Provide the [X, Y] coordinate of the cell's center where the given text is located.  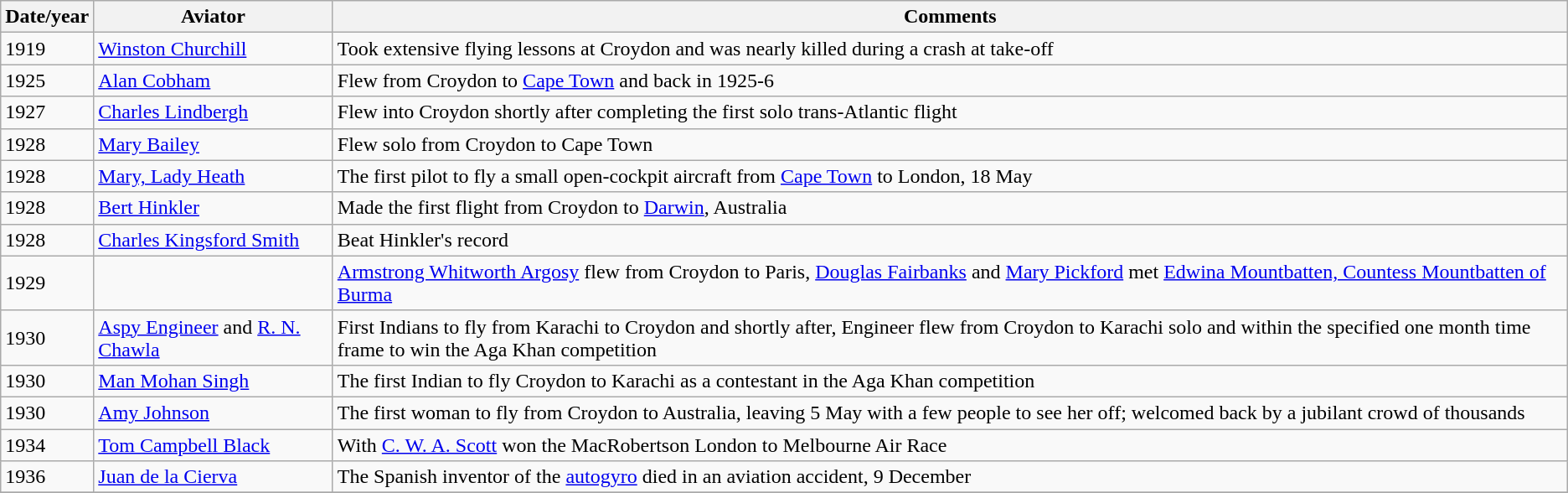
Armstrong Whitworth Argosy flew from Croydon to Paris, Douglas Fairbanks and Mary Pickford met Edwina Mountbatten, Countess Mountbatten of Burma [950, 283]
Mary Bailey [213, 144]
Beat Hinkler's record [950, 240]
1936 [47, 477]
Date/year [47, 17]
With C. W. A. Scott won the MacRobertson London to Melbourne Air Race [950, 445]
1927 [47, 112]
Flew into Croydon shortly after completing the first solo trans-Atlantic flight [950, 112]
1919 [47, 49]
Made the first flight from Croydon to Darwin, Australia [950, 208]
Bert Hinkler [213, 208]
1925 [47, 80]
Juan de la Cierva [213, 477]
Flew from Croydon to Cape Town and back in 1925-6 [950, 80]
Aviator [213, 17]
Winston Churchill [213, 49]
Flew solo from Croydon to Cape Town [950, 144]
Took extensive flying lessons at Croydon and was nearly killed during a crash at take-off [950, 49]
Tom Campbell Black [213, 445]
Comments [950, 17]
Alan Cobham [213, 80]
Aspy Engineer and R. N. Chawla [213, 337]
Charles Lindbergh [213, 112]
Amy Johnson [213, 413]
The first pilot to fly a small open-cockpit aircraft from Cape Town to London, 18 May [950, 176]
Man Mohan Singh [213, 381]
The Spanish inventor of the autogyro died in an aviation accident, 9 December [950, 477]
1929 [47, 283]
The first woman to fly from Croydon to Australia, leaving 5 May with a few people to see her off; welcomed back by a jubilant crowd of thousands [950, 413]
Charles Kingsford Smith [213, 240]
The first Indian to fly Croydon to Karachi as a contestant in the Aga Khan competition [950, 381]
Mary, Lady Heath [213, 176]
1934 [47, 445]
